Search for the cell housing the specified text and yield its (x, y) center coordinate. 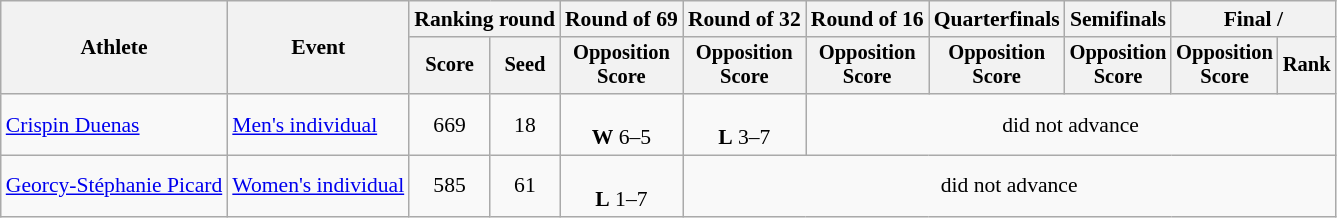
Round of 69 (622, 19)
W 6–5 (622, 124)
Score (450, 66)
669 (450, 124)
Round of 16 (868, 19)
Quarterfinals (997, 19)
L 3–7 (744, 124)
61 (525, 186)
585 (450, 186)
Rank (1307, 66)
Seed (525, 66)
Georcy-Stéphanie Picard (114, 186)
L 1–7 (622, 186)
Ranking round (484, 19)
Men's individual (318, 124)
Crispin Duenas (114, 124)
Athlete (114, 48)
Event (318, 48)
Round of 32 (744, 19)
Final / (1253, 19)
18 (525, 124)
Women's individual (318, 186)
Semifinals (1118, 19)
